Determine the [x, y] coordinate at the center of the cell enclosing the given text.  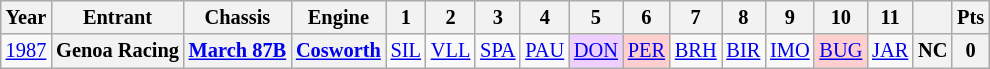
March 87B [238, 51]
Cosworth [338, 51]
BRH [696, 51]
Pts [970, 17]
NC [932, 51]
Year [26, 17]
PAU [544, 51]
1 [406, 17]
BIR [744, 51]
4 [544, 17]
Entrant [118, 17]
Engine [338, 17]
SIL [406, 51]
Chassis [238, 17]
JAR [890, 51]
6 [646, 17]
IMO [790, 51]
BUG [840, 51]
10 [840, 17]
3 [498, 17]
11 [890, 17]
2 [450, 17]
5 [596, 17]
VLL [450, 51]
DON [596, 51]
8 [744, 17]
9 [790, 17]
PER [646, 51]
0 [970, 51]
7 [696, 17]
Genoa Racing [118, 51]
SPA [498, 51]
1987 [26, 51]
